Locate the cell with the specified text and output its [x, y] center coordinate. 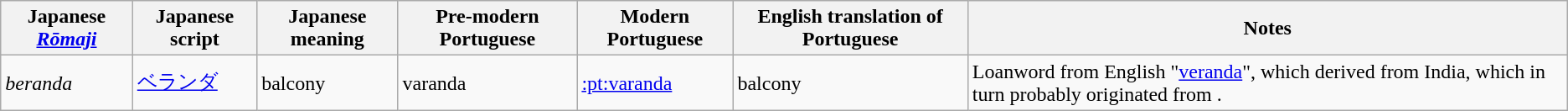
beranda [67, 82]
Japanese Rōmaji [67, 29]
varanda [487, 82]
Japanese meaning [328, 29]
English translation of Portuguese [850, 29]
Loanword from English "veranda", which derived from India, which in turn probably originated from . [1267, 82]
Japanese script [194, 29]
Modern Portuguese [655, 29]
Pre-modern Portuguese [487, 29]
ベランダ [194, 82]
:pt:varanda [655, 82]
Notes [1267, 29]
